Return (x, y) of the center of cell containing provided text 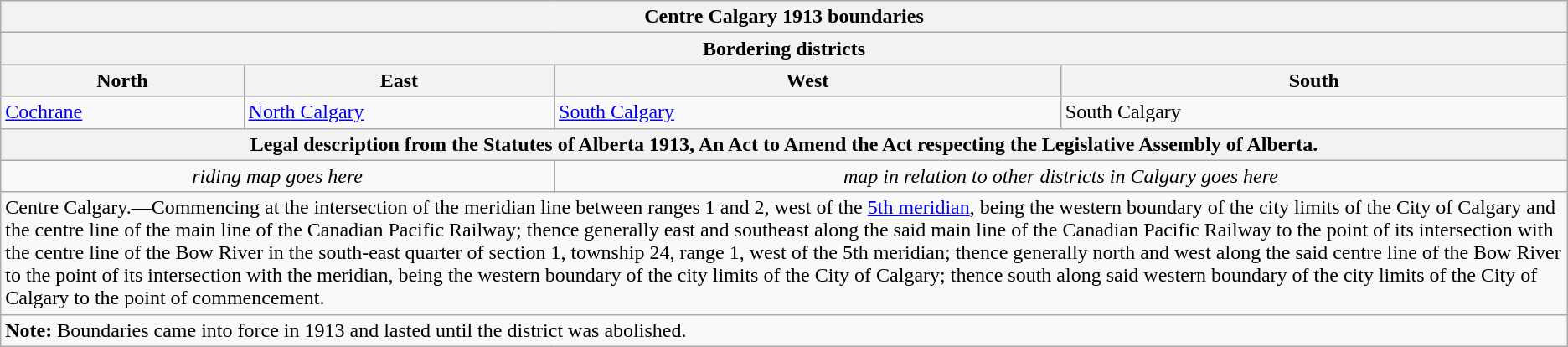
Legal description from the Statutes of Alberta 1913, An Act to Amend the Act respecting the Legislative Assembly of Alberta. (784, 144)
Note: Boundaries came into force in 1913 and lasted until the district was abolished. (784, 330)
North Calgary (399, 112)
South (1313, 80)
North (122, 80)
Cochrane (122, 112)
West (807, 80)
East (399, 80)
Centre Calgary 1913 boundaries (784, 17)
riding map goes here (278, 176)
Bordering districts (784, 49)
map in relation to other districts in Calgary goes here (1061, 176)
